Locate the cell with the specified text and output its (x, y) center coordinate. 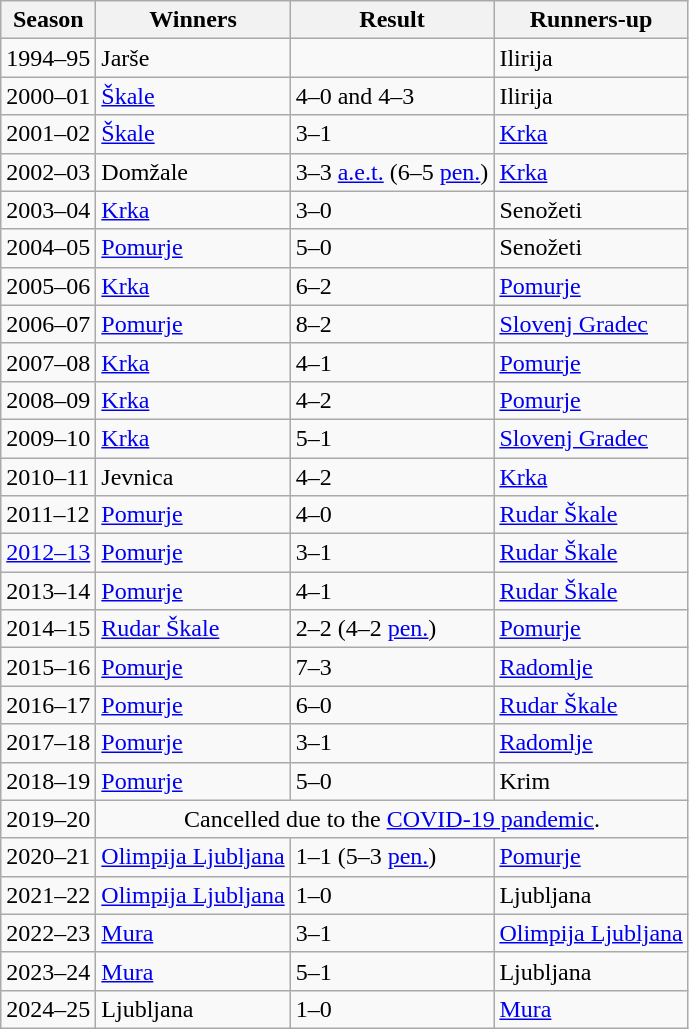
2011–12 (48, 515)
2004–05 (48, 248)
1994–95 (48, 58)
2002–03 (48, 172)
3–0 (392, 210)
6–2 (392, 286)
Season (48, 20)
2007–08 (48, 362)
3–3 a.e.t. (6–5 pen.) (392, 172)
2018–19 (48, 781)
2012–13 (48, 553)
2006–07 (48, 324)
2021–22 (48, 895)
2022–23 (48, 933)
2010–11 (48, 477)
Winners (193, 20)
4–0 and 4–3 (392, 96)
4–0 (392, 515)
Jarše (193, 58)
Runners-up (591, 20)
Cancelled due to the COVID-19 pandemic. (392, 819)
2017–18 (48, 743)
2019–20 (48, 819)
2014–15 (48, 629)
Domžale (193, 172)
2003–04 (48, 210)
7–3 (392, 667)
2020–21 (48, 857)
2001–02 (48, 134)
2013–14 (48, 591)
2–2 (4–2 pen.) (392, 629)
Krim (591, 781)
2024–25 (48, 1009)
Result (392, 20)
1–1 (5–3 pen.) (392, 857)
2023–24 (48, 971)
6–0 (392, 705)
2009–10 (48, 438)
2008–09 (48, 400)
2016–17 (48, 705)
Jevnica (193, 477)
2015–16 (48, 667)
2000–01 (48, 96)
8–2 (392, 324)
2005–06 (48, 286)
